Extract the (x, y) coordinate from the center of the cell holding the provided text.  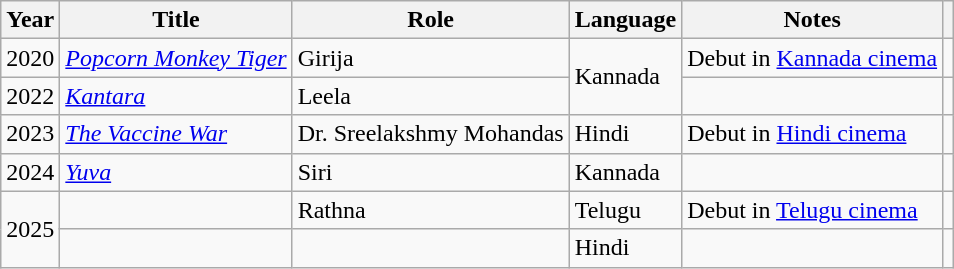
Language (625, 20)
Leela (430, 96)
Notes (812, 20)
The Vaccine War (176, 134)
Title (176, 20)
2022 (30, 96)
2025 (30, 229)
Year (30, 20)
2023 (30, 134)
Popcorn Monkey Tiger (176, 58)
Debut in Kannada cinema (812, 58)
Rathna (430, 210)
2024 (30, 172)
2020 (30, 58)
Dr. Sreelakshmy Mohandas (430, 134)
Telugu (625, 210)
Siri (430, 172)
Debut in Hindi cinema (812, 134)
Kantara (176, 96)
Role (430, 20)
Girija (430, 58)
Debut in Telugu cinema (812, 210)
Yuva (176, 172)
